Return the (x, y) coordinate for the center point of the cell that contains the specified text.  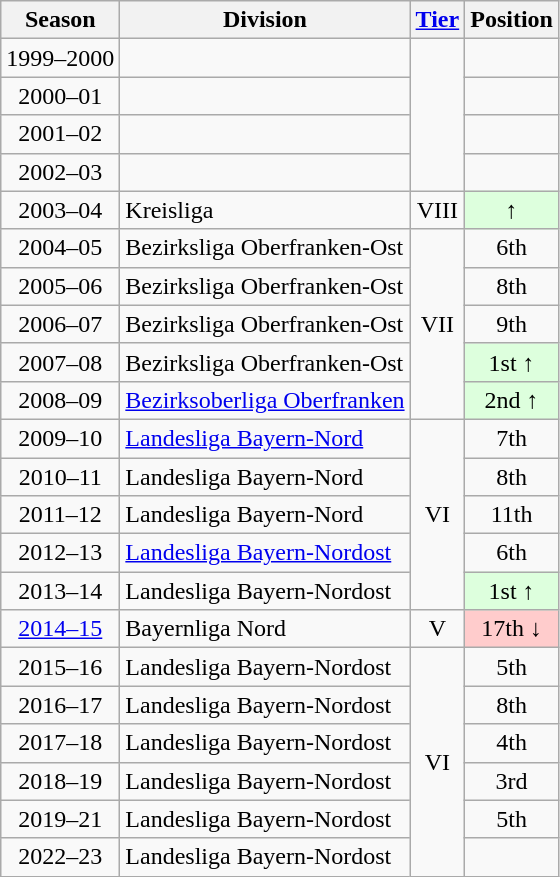
2015–16 (60, 667)
↑ (512, 210)
2022–23 (60, 857)
Bezirksoberliga Oberfranken (265, 400)
Position (512, 20)
VII (438, 324)
2017–18 (60, 743)
2011–12 (60, 515)
11th (512, 515)
2nd ↑ (512, 400)
Bayernliga Nord (265, 629)
Tier (438, 20)
2008–09 (60, 400)
2004–05 (60, 248)
2012–13 (60, 553)
Season (60, 20)
2014–15 (60, 629)
Kreisliga (265, 210)
2007–08 (60, 362)
Division (265, 20)
2000–01 (60, 96)
2002–03 (60, 172)
4th (512, 743)
2018–19 (60, 781)
7th (512, 438)
2013–14 (60, 591)
2006–07 (60, 324)
2001–02 (60, 134)
9th (512, 324)
2019–21 (60, 819)
3rd (512, 781)
1999–2000 (60, 58)
2010–11 (60, 477)
2009–10 (60, 438)
V (438, 629)
17th ↓ (512, 629)
VIII (438, 210)
2005–06 (60, 286)
2016–17 (60, 705)
2003–04 (60, 210)
